Return [X, Y] of the center of cell containing provided text 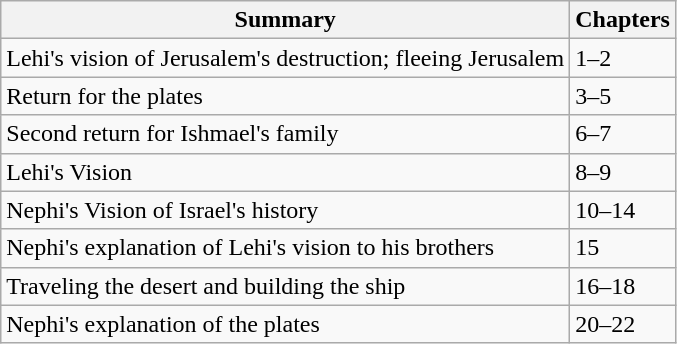
Nephi's explanation of the plates [286, 324]
15 [623, 248]
Second return for Ishmael's family [286, 134]
Return for the plates [286, 96]
Chapters [623, 20]
10–14 [623, 210]
20–22 [623, 324]
3–5 [623, 96]
Lehi's vision of Jerusalem's destruction; fleeing Jerusalem [286, 58]
6–7 [623, 134]
1–2 [623, 58]
Nephi's explanation of Lehi's vision to his brothers [286, 248]
Traveling the desert and building the ship [286, 286]
Lehi's Vision [286, 172]
Summary [286, 20]
16–18 [623, 286]
8–9 [623, 172]
Nephi's Vision of Israel's history [286, 210]
